Return the (x, y) coordinate for the center point of the cell that contains the specified text.  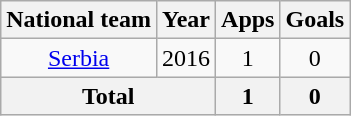
Year (186, 20)
Total (108, 96)
National team (79, 20)
Serbia (79, 58)
2016 (186, 58)
Apps (248, 20)
Goals (315, 20)
